Find where the given text appears and provide that cell's center as [X, Y] coordinate. 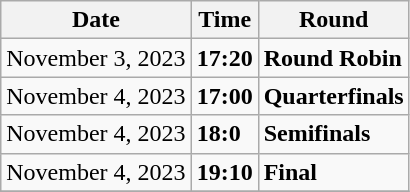
Round [334, 20]
17:00 [224, 96]
19:10 [224, 172]
Quarterfinals [334, 96]
Final [334, 172]
Semifinals [334, 134]
18:0 [224, 134]
Date [96, 20]
Time [224, 20]
17:20 [224, 58]
Round Robin [334, 58]
November 3, 2023 [96, 58]
